Detect which cell encompasses the target text, then output its (x, y) center coordinate. 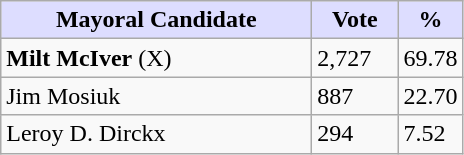
294 (355, 134)
2,727 (355, 58)
Mayoral Candidate (156, 20)
887 (355, 96)
Jim Mosiuk (156, 96)
% (430, 20)
Milt McIver (X) (156, 58)
7.52 (430, 134)
69.78 (430, 58)
22.70 (430, 96)
Vote (355, 20)
Leroy D. Dirckx (156, 134)
